Return the [x, y] coordinate for the center point of the cell that contains the specified text.  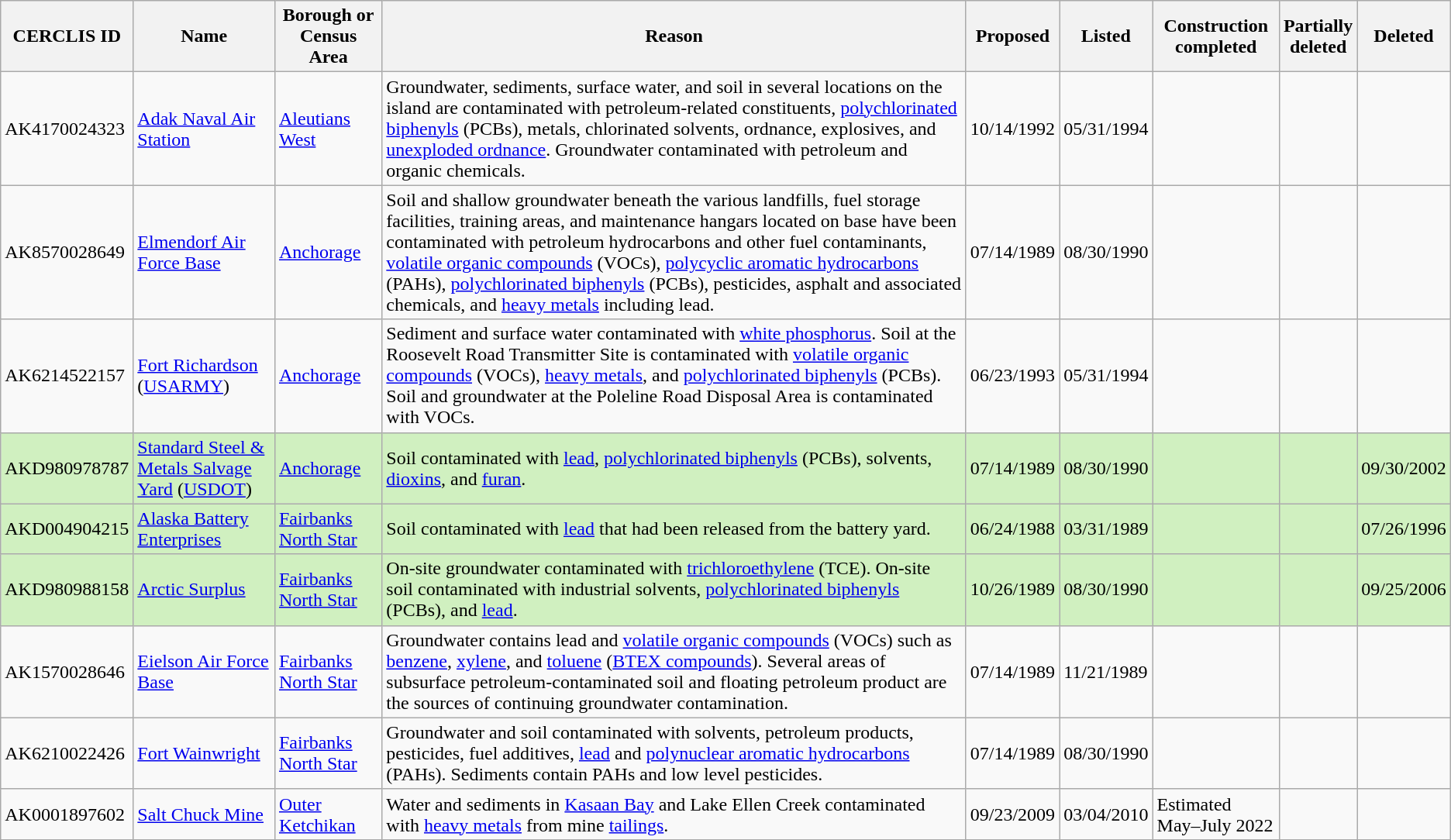
AK6214522157 [67, 376]
03/31/1989 [1106, 528]
06/23/1993 [1012, 376]
09/25/2006 [1404, 590]
Partiallydeleted [1318, 36]
AK6210022426 [67, 753]
AK1570028646 [67, 671]
Borough or Census Area [328, 36]
09/23/2009 [1012, 814]
AKD004904215 [67, 528]
Eielson Air Force Base [205, 671]
Arctic Surplus [205, 590]
AK4170024323 [67, 129]
Elmendorf Air Force Base [205, 253]
Constructioncompleted [1215, 36]
Name [205, 36]
Estimated May–July 2022 [1215, 814]
Soil contaminated with lead, polychlorinated biphenyls (PCBs), solvents, dioxins, and furan. [674, 468]
Fort Richardson (USARMY) [205, 376]
CERCLIS ID [67, 36]
09/30/2002 [1404, 468]
Adak Naval Air Station [205, 129]
Deleted [1404, 36]
06/24/1988 [1012, 528]
AK8570028649 [67, 253]
Soil contaminated with lead that had been released from the battery yard. [674, 528]
07/26/1996 [1404, 528]
Salt Chuck Mine [205, 814]
11/21/1989 [1106, 671]
Proposed [1012, 36]
Outer Ketchikan [328, 814]
10/26/1989 [1012, 590]
Alaska Battery Enterprises [205, 528]
Reason [674, 36]
AKD980988158 [67, 590]
03/04/2010 [1106, 814]
AKD980978787 [67, 468]
Listed [1106, 36]
Fort Wainwright [205, 753]
Aleutians West [328, 129]
Water and sediments in Kasaan Bay and Lake Ellen Creek contaminated with heavy metals from mine tailings. [674, 814]
10/14/1992 [1012, 129]
AK0001897602 [67, 814]
Standard Steel & Metals Salvage Yard (USDOT) [205, 468]
